Detect which cell encompasses the target text, then output its [X, Y] center coordinate. 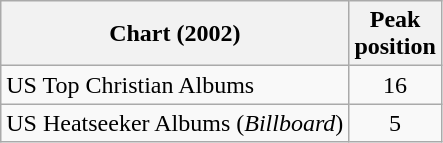
5 [395, 123]
16 [395, 85]
Peakposition [395, 34]
US Top Christian Albums [175, 85]
US Heatseeker Albums (Billboard) [175, 123]
Chart (2002) [175, 34]
